Identify which cell holds the provided text, then report its [X, Y] central coordinate. 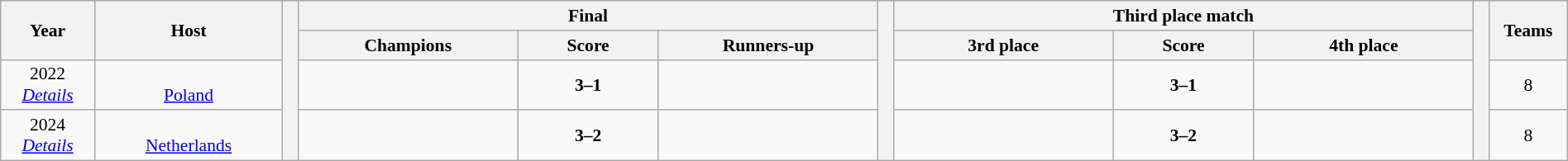
2024Details [48, 135]
Final [589, 16]
Runners-up [767, 45]
4th place [1363, 45]
3rd place [1004, 45]
Host [189, 30]
Year [48, 30]
Teams [1528, 30]
Poland [189, 84]
Netherlands [189, 135]
Champions [409, 45]
Third place match [1184, 16]
2022Details [48, 84]
